Scan for the cell matching the given text and deliver its (x, y) coordinate at center. 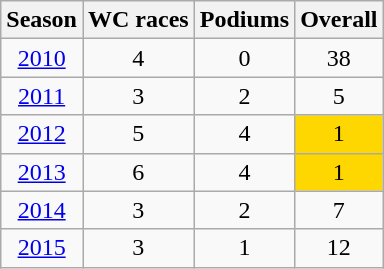
7 (339, 210)
12 (339, 248)
Overall (339, 20)
Podiums (244, 20)
38 (339, 58)
Season (42, 20)
2014 (42, 210)
2012 (42, 134)
0 (244, 58)
6 (138, 172)
2015 (42, 248)
2010 (42, 58)
2011 (42, 96)
2013 (42, 172)
WC races (138, 20)
